Capture the cell that displays the provided text and extract its (x, y) central coordinate. 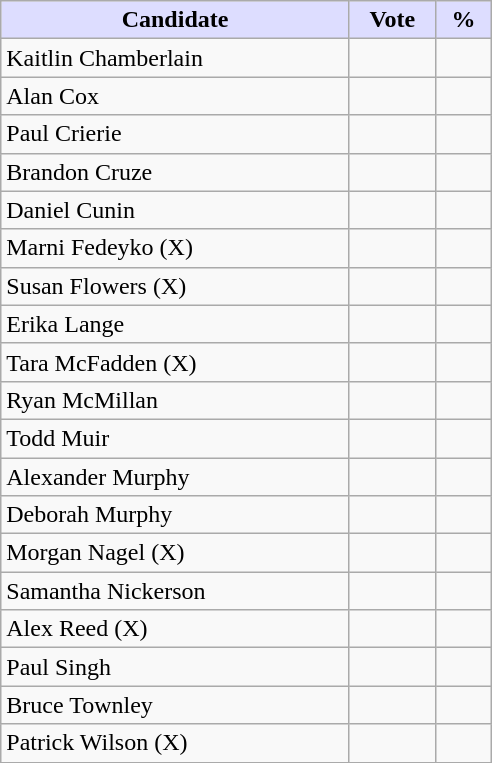
Alex Reed (X) (176, 629)
Deborah Murphy (176, 515)
Vote (392, 20)
% (463, 20)
Alexander Murphy (176, 477)
Daniel Cunin (176, 210)
Bruce Townley (176, 705)
Alan Cox (176, 96)
Kaitlin Chamberlain (176, 58)
Paul Singh (176, 667)
Susan Flowers (X) (176, 286)
Samantha Nickerson (176, 591)
Patrick Wilson (X) (176, 743)
Paul Crierie (176, 134)
Brandon Cruze (176, 172)
Candidate (176, 20)
Marni Fedeyko (X) (176, 248)
Todd Muir (176, 438)
Morgan Nagel (X) (176, 553)
Tara McFadden (X) (176, 362)
Ryan McMillan (176, 400)
Erika Lange (176, 324)
